Return [X, Y] of the center of cell containing provided text 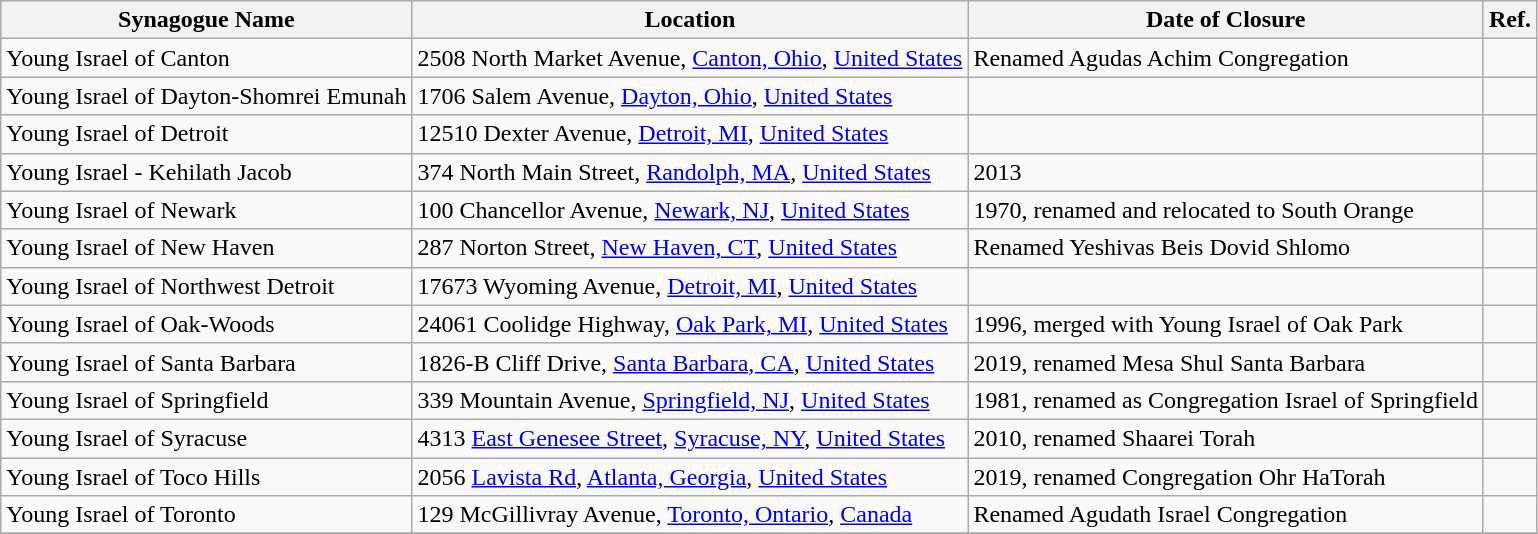
1996, merged with Young Israel of Oak Park [1226, 324]
Young Israel of Oak-Woods [206, 324]
1981, renamed as Congregation Israel of Springfield [1226, 400]
2019, renamed Congregation Ohr HaTorah [1226, 477]
2508 North Market Avenue, Canton, Ohio, United States [690, 58]
Location [690, 20]
Young Israel of Toco Hills [206, 477]
17673 Wyoming Avenue, Detroit, MI, United States [690, 286]
Young Israel of Newark [206, 210]
Young Israel of Dayton-Shomrei Emunah [206, 96]
2013 [1226, 172]
100 Chancellor Avenue, Newark, NJ, United States [690, 210]
Ref. [1510, 20]
Renamed Agudath Israel Congregation [1226, 515]
339 Mountain Avenue, Springfield, NJ, United States [690, 400]
12510 Dexter Avenue, Detroit, MI, United States [690, 134]
374 North Main Street, Randolph, MA, United States [690, 172]
2056 Lavista Rd, Atlanta, Georgia, United States [690, 477]
Date of Closure [1226, 20]
Young Israel of Canton [206, 58]
24061 Coolidge Highway, Oak Park, MI, United States [690, 324]
Renamed Yeshivas Beis Dovid Shlomo [1226, 248]
1970, renamed and relocated to South Orange [1226, 210]
Young Israel of Syracuse [206, 438]
129 McGillivray Avenue, Toronto, Ontario, Canada [690, 515]
Renamed Agudas Achim Congregation [1226, 58]
1706 Salem Avenue, Dayton, Ohio, United States [690, 96]
Young Israel of Detroit [206, 134]
Synagogue Name [206, 20]
1826-B Cliff Drive, Santa Barbara, CA, United States [690, 362]
Young Israel of Springfield [206, 400]
Young Israel of Santa Barbara [206, 362]
Young Israel of Toronto [206, 515]
287 Norton Street, New Haven, CT, United States [690, 248]
2010, renamed Shaarei Torah [1226, 438]
4313 East Genesee Street, Syracuse, NY, United States [690, 438]
Young Israel of Northwest Detroit [206, 286]
Young Israel - Kehilath Jacob [206, 172]
Young Israel of New Haven [206, 248]
2019, renamed Mesa Shul Santa Barbara [1226, 362]
